Locate the cell with the specified text and output its [x, y] center coordinate. 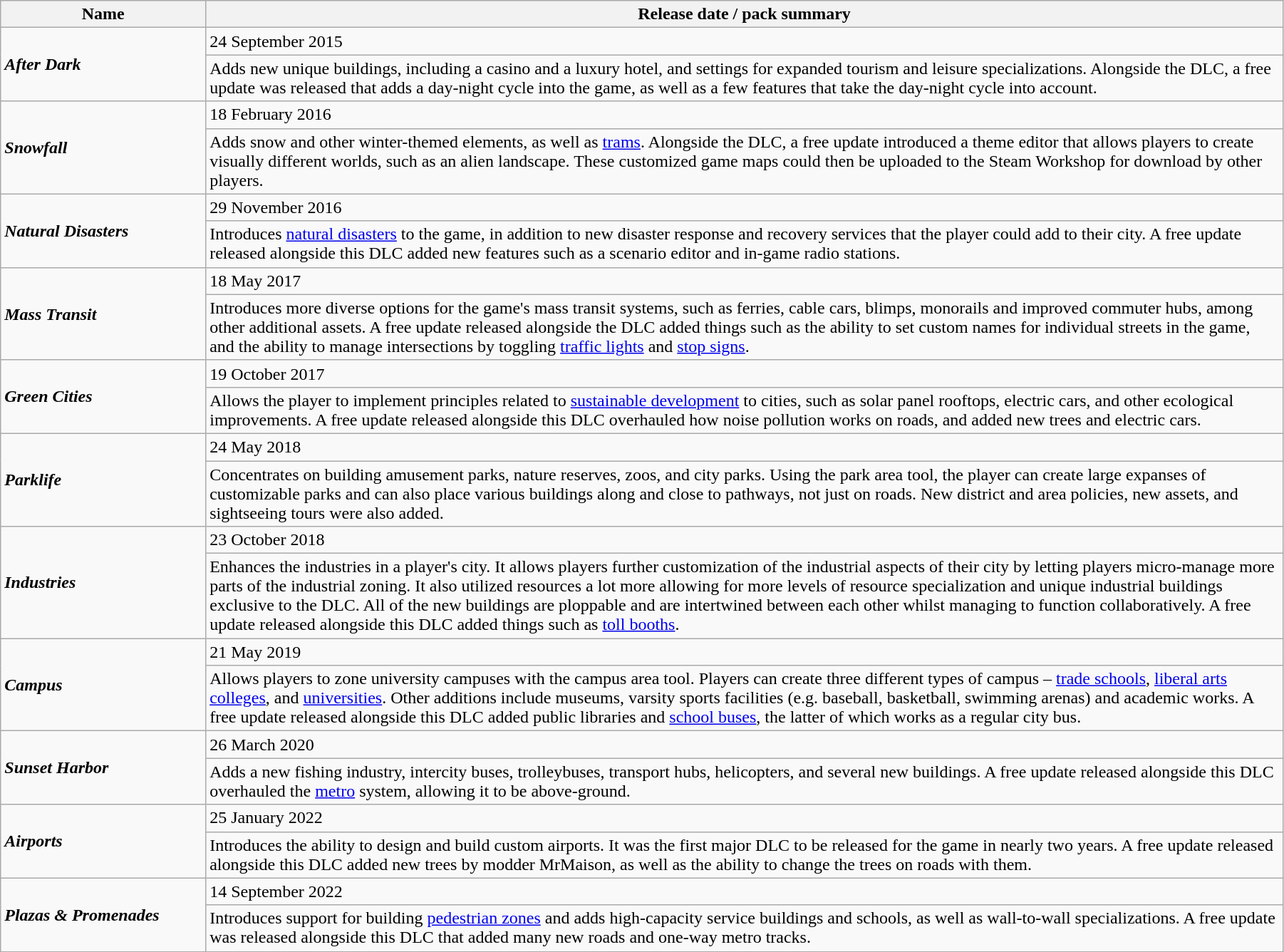
Snowfall [103, 148]
After Dark [103, 64]
14 September 2022 [745, 891]
Sunset Harbor [103, 768]
23 October 2018 [745, 540]
24 September 2015 [745, 41]
Parklife [103, 480]
Airports [103, 841]
Green Cities [103, 396]
Release date / pack summary [745, 14]
Campus [103, 685]
18 February 2016 [745, 115]
Plazas & Promenades [103, 915]
Mass Transit [103, 314]
Industries [103, 583]
29 November 2016 [745, 207]
Natural Disasters [103, 231]
26 March 2020 [745, 745]
25 January 2022 [745, 818]
19 October 2017 [745, 373]
Name [103, 14]
21 May 2019 [745, 652]
18 May 2017 [745, 281]
24 May 2018 [745, 447]
